Output the (X, Y) coordinate of the center of the cell containing the given text.  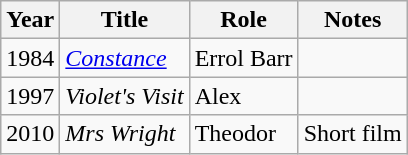
Mrs Wright (124, 134)
Short film (352, 134)
Notes (352, 20)
1984 (30, 58)
1997 (30, 96)
Errol Barr (244, 58)
Year (30, 20)
Constance (124, 58)
Alex (244, 96)
Title (124, 20)
2010 (30, 134)
Violet's Visit (124, 96)
Role (244, 20)
Theodor (244, 134)
